From the cell containing the given text, extract its center point as (X, Y) coordinate. 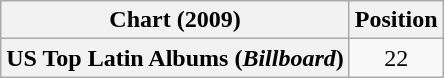
US Top Latin Albums (Billboard) (176, 58)
Position (396, 20)
Chart (2009) (176, 20)
22 (396, 58)
